Capture the cell that displays the provided text and extract its [x, y] central coordinate. 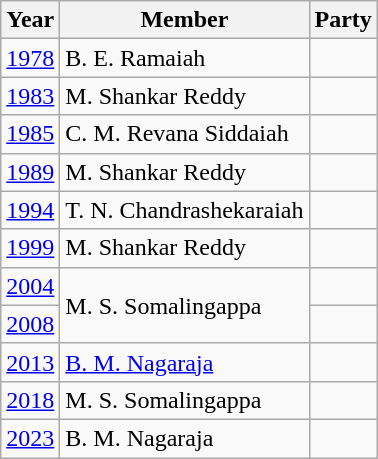
Party [343, 20]
1999 [30, 248]
2023 [30, 438]
T. N. Chandrashekaraiah [184, 210]
2008 [30, 324]
Year [30, 20]
1983 [30, 96]
1994 [30, 210]
B. E. Ramaiah [184, 58]
Member [184, 20]
C. M. Revana Siddaiah [184, 134]
2018 [30, 400]
2004 [30, 286]
1989 [30, 172]
1978 [30, 58]
1985 [30, 134]
2013 [30, 362]
